Determine the [x, y] coordinate at the center of the cell enclosing the given text.  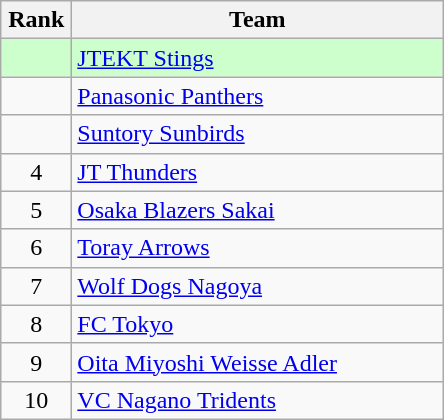
Panasonic Panthers [258, 96]
4 [36, 172]
8 [36, 324]
Oita Miyoshi Weisse Adler [258, 362]
Wolf Dogs Nagoya [258, 286]
Team [258, 20]
JTEKT Stings [258, 58]
Osaka Blazers Sakai [258, 210]
VC Nagano Tridents [258, 400]
Suntory Sunbirds [258, 134]
6 [36, 248]
Toray Arrows [258, 248]
9 [36, 362]
JT Thunders [258, 172]
Rank [36, 20]
10 [36, 400]
7 [36, 286]
5 [36, 210]
FC Tokyo [258, 324]
